Scan for the cell matching the given text and deliver its [X, Y] coordinate at center. 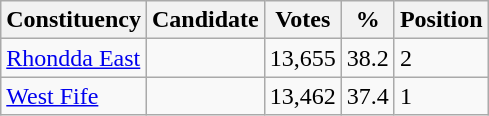
Rhondda East [74, 58]
13,462 [302, 96]
37.4 [368, 96]
38.2 [368, 58]
2 [441, 58]
Votes [302, 20]
1 [441, 96]
Candidate [205, 20]
Position [441, 20]
West Fife [74, 96]
% [368, 20]
13,655 [302, 58]
Constituency [74, 20]
